Output the [x, y] coordinate of the center of the cell containing the given text.  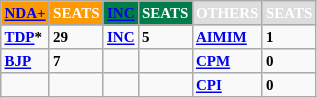
5 [165, 37]
1 [289, 37]
CPM [227, 61]
CPI [227, 85]
7 [76, 61]
BJP [26, 61]
TDP* [26, 37]
NDA+ [26, 13]
OTHERS [227, 13]
29 [76, 37]
AIMIM [227, 37]
